For the text-containing cell, return its midpoint in [X, Y] coordinate format. 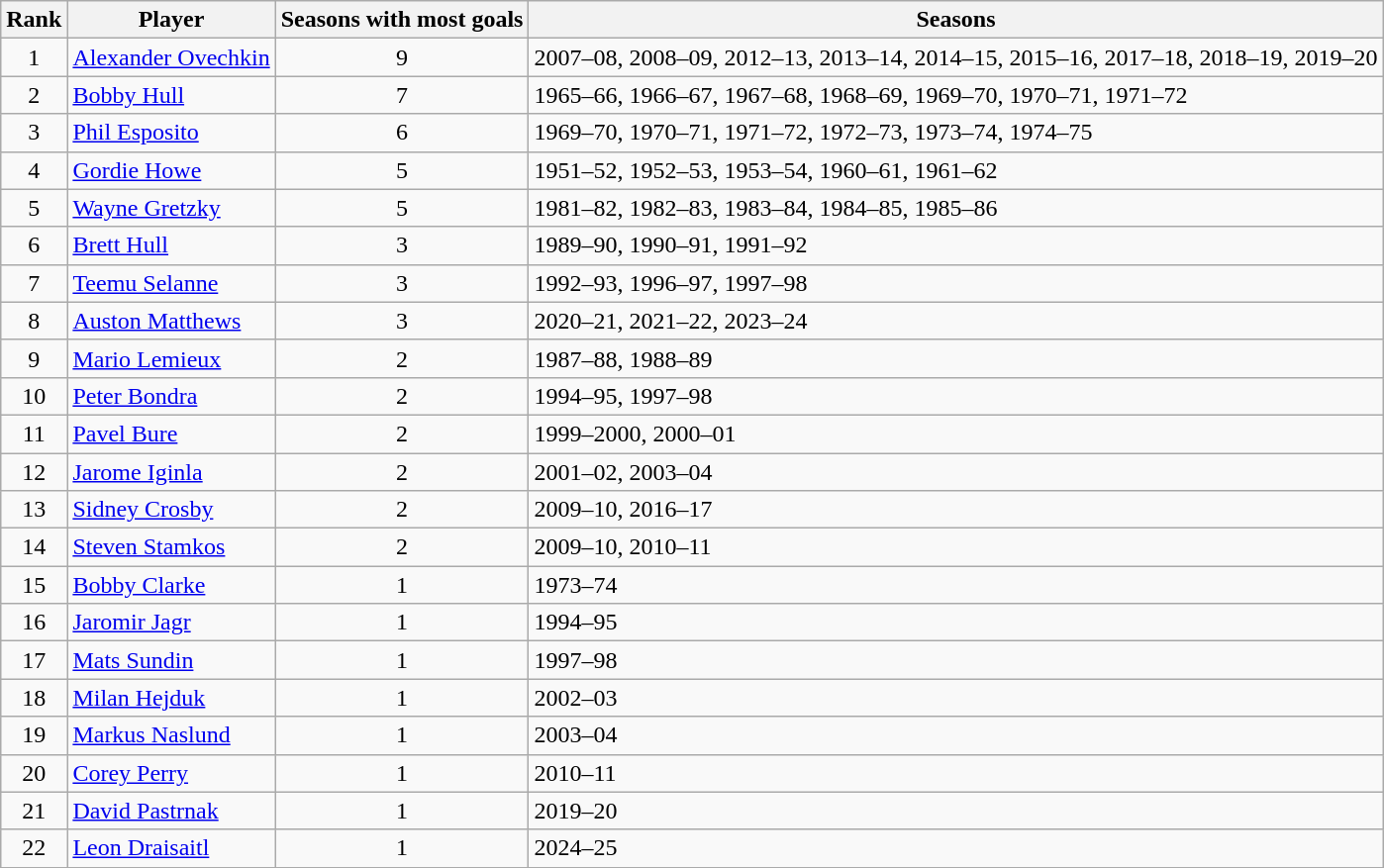
12 [34, 472]
Alexander Ovechkin [171, 57]
1981–82, 1982–83, 1983–84, 1984–85, 1985–86 [956, 208]
18 [34, 698]
Steven Stamkos [171, 547]
Corey Perry [171, 773]
Peter Bondra [171, 396]
11 [34, 434]
21 [34, 811]
1997–98 [956, 660]
1965–66, 1966–67, 1967–68, 1968–69, 1969–70, 1970–71, 1971–72 [956, 95]
Brett Hull [171, 245]
Rank [34, 20]
10 [34, 396]
Jaromir Jagr [171, 623]
1987–88, 1988–89 [956, 358]
19 [34, 735]
Mats Sundin [171, 660]
Gordie Howe [171, 170]
2020–21, 2021–22, 2023–24 [956, 321]
2024–25 [956, 848]
Markus Naslund [171, 735]
Seasons with most goals [402, 20]
1969–70, 1970–71, 1971–72, 1972–73, 1973–74, 1974–75 [956, 133]
2002–03 [956, 698]
Mario Lemieux [171, 358]
Auston Matthews [171, 321]
17 [34, 660]
Pavel Bure [171, 434]
1951–52, 1952–53, 1953–54, 1960–61, 1961–62 [956, 170]
1999–2000, 2000–01 [956, 434]
Seasons [956, 20]
4 [34, 170]
David Pastrnak [171, 811]
Phil Esposito [171, 133]
2009–10, 2016–17 [956, 510]
Teemu Selanne [171, 283]
Jarome Iginla [171, 472]
Wayne Gretzky [171, 208]
16 [34, 623]
Bobby Clarke [171, 585]
20 [34, 773]
22 [34, 848]
14 [34, 547]
Bobby Hull [171, 95]
Leon Draisaitl [171, 848]
1973–74 [956, 585]
2019–20 [956, 811]
2009–10, 2010–11 [956, 547]
2003–04 [956, 735]
Player [171, 20]
1994–95, 1997–98 [956, 396]
8 [34, 321]
2010–11 [956, 773]
1994–95 [956, 623]
2001–02, 2003–04 [956, 472]
1992–93, 1996–97, 1997–98 [956, 283]
1989–90, 1990–91, 1991–92 [956, 245]
13 [34, 510]
15 [34, 585]
Milan Hejduk [171, 698]
2007–08, 2008–09, 2012–13, 2013–14, 2014–15, 2015–16, 2017–18, 2018–19, 2019–20 [956, 57]
Sidney Crosby [171, 510]
